Provide the (X, Y) coordinate of the cell's center where the given text is located.  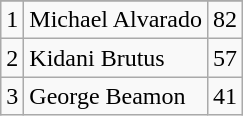
3 (12, 96)
Michael Alvarado (116, 20)
George Beamon (116, 96)
1 (12, 20)
57 (224, 58)
Kidani Brutus (116, 58)
2 (12, 58)
41 (224, 96)
82 (224, 20)
